Identify which cell holds the provided text, then report its (X, Y) central coordinate. 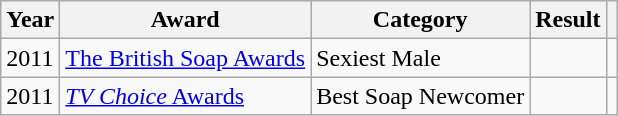
Award (186, 20)
Year (30, 20)
Result (568, 20)
Sexiest Male (420, 58)
Category (420, 20)
The British Soap Awards (186, 58)
TV Choice Awards (186, 96)
Best Soap Newcomer (420, 96)
